Pinpoint the cell where the given text exists, returning its [X, Y] midpoint coordinate. 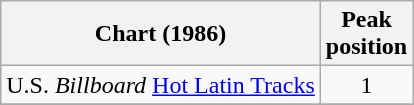
1 [366, 85]
U.S. Billboard Hot Latin Tracks [161, 85]
Chart (1986) [161, 34]
Peakposition [366, 34]
